Find where the given text appears and provide that cell's center as [X, Y] coordinate. 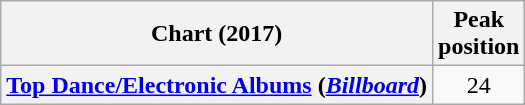
Top Dance/Electronic Albums (Billboard) [217, 85]
Chart (2017) [217, 34]
24 [479, 85]
Peak position [479, 34]
